From the cell containing the given text, extract its center point as (X, Y) coordinate. 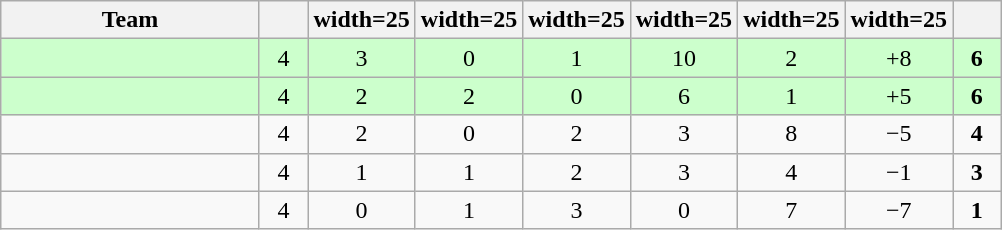
7 (792, 210)
+5 (898, 96)
Team (130, 20)
10 (684, 58)
−5 (898, 134)
+8 (898, 58)
8 (792, 134)
−7 (898, 210)
−1 (898, 172)
